Detect which cell encompasses the target text, then output its [X, Y] center coordinate. 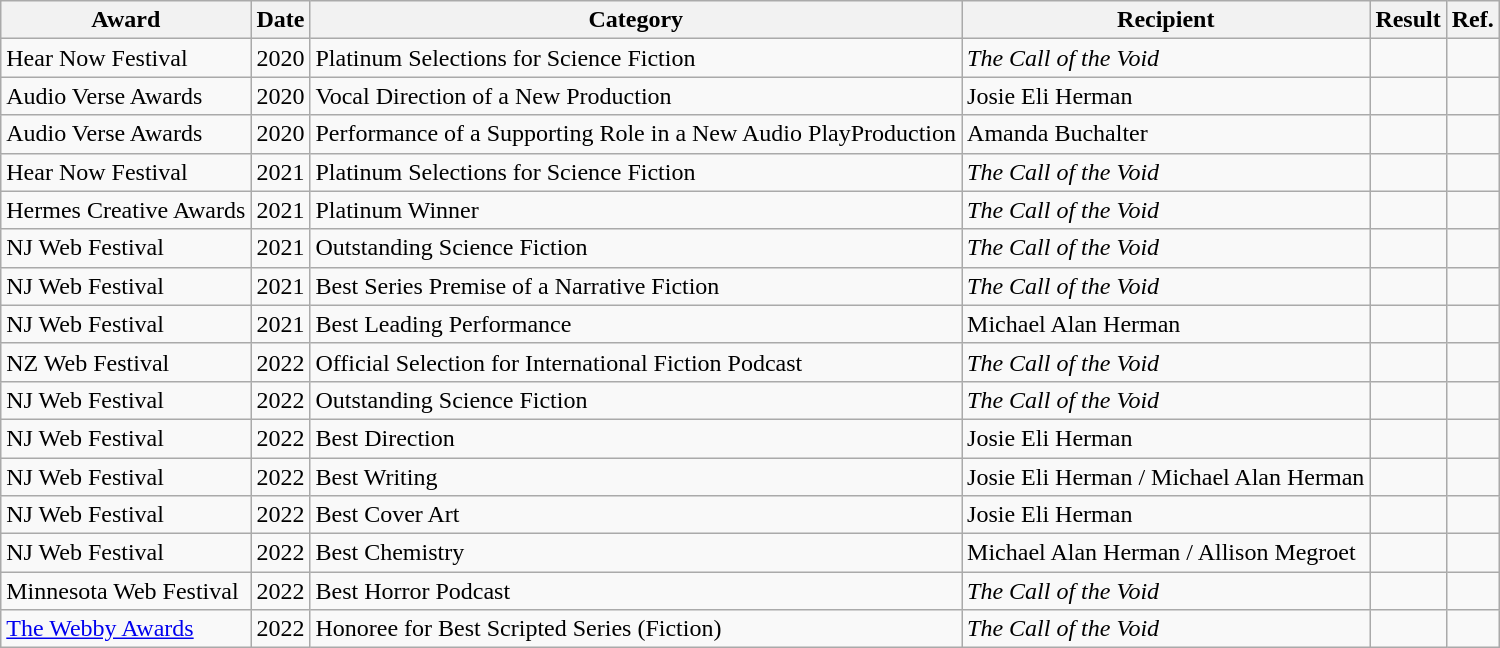
Best Horror Podcast [636, 591]
The Webby Awards [126, 629]
Best Cover Art [636, 515]
Best Chemistry [636, 553]
Hermes Creative Awards [126, 210]
Recipient [1166, 20]
Best Direction [636, 438]
Minnesota Web Festival [126, 591]
Result [1408, 20]
Amanda Buchalter [1166, 134]
Best Series Premise of a Narrative Fiction [636, 286]
Michael Alan Herman [1166, 324]
Official Selection for International Fiction Podcast [636, 362]
Date [280, 20]
Honoree for Best Scripted Series (Fiction) [636, 629]
Platinum Winner [636, 210]
Ref. [1472, 20]
NZ Web Festival [126, 362]
Vocal Direction of a New Production [636, 96]
Best Writing [636, 477]
Category [636, 20]
Josie Eli Herman / Michael Alan Herman [1166, 477]
Best Leading Performance [636, 324]
Michael Alan Herman / Allison Megroet [1166, 553]
Performance of a Supporting Role in a New Audio PlayProduction [636, 134]
Award [126, 20]
